Search for the cell housing the specified text and yield its (x, y) center coordinate. 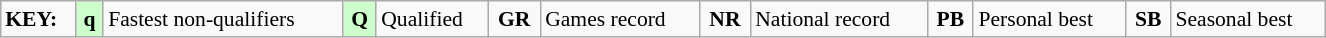
GR (514, 19)
KEY: (38, 19)
Seasonal best (1248, 19)
Fastest non-qualifiers (223, 19)
PB (950, 19)
SB (1148, 19)
q (90, 19)
Games record (620, 19)
Personal best (1049, 19)
National record (838, 19)
NR (725, 19)
Q (360, 19)
Qualified (432, 19)
